Return [x, y] of the center of cell containing provided text 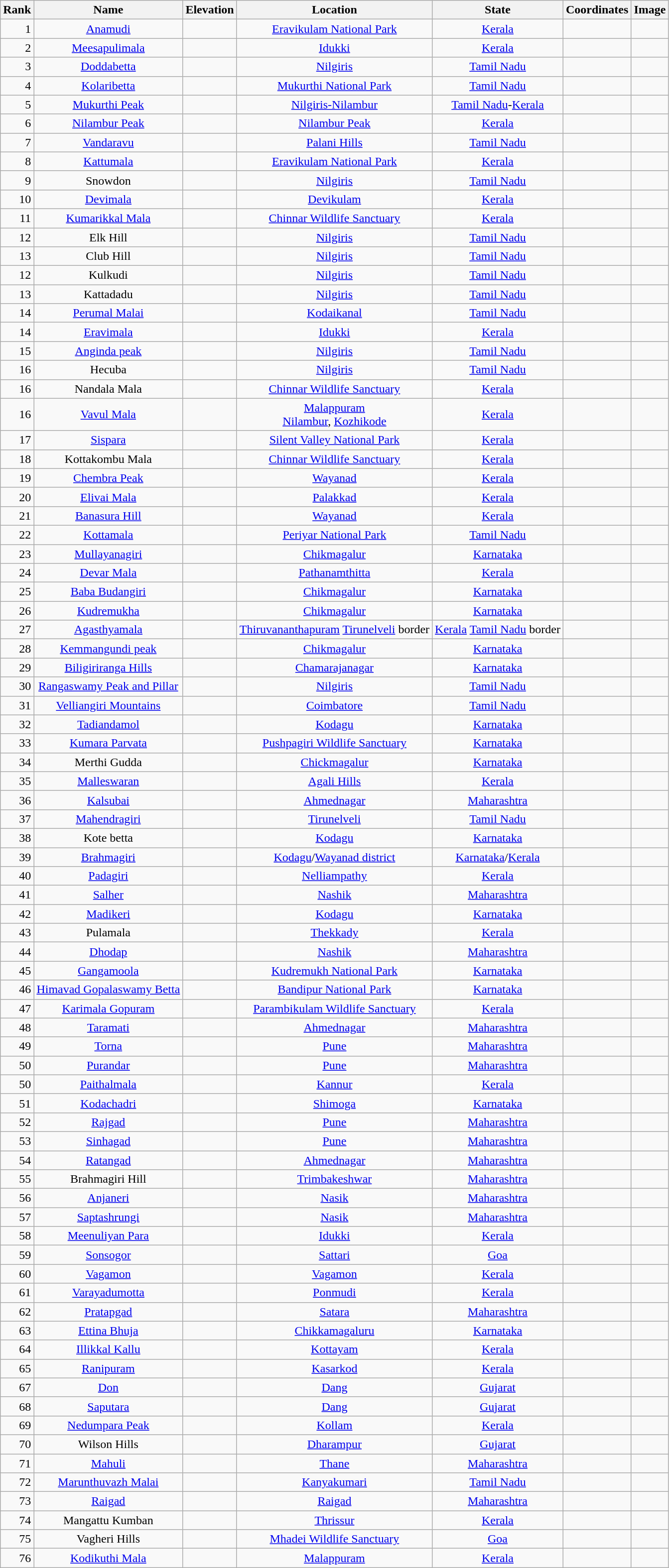
9 [17, 180]
Pathanamthitta [334, 573]
43 [17, 933]
Merthi Gudda [109, 762]
Hecuba [109, 370]
75 [17, 1539]
Coimbatore [334, 705]
Agali Hills [334, 781]
Shimoga [334, 1103]
Chickmagalur [334, 762]
Vagheri Hills [109, 1539]
Don [109, 1387]
5 [17, 105]
Chembra Peak [109, 478]
Kasarkod [334, 1368]
26 [17, 611]
Thane [334, 1463]
Kottamala [109, 535]
Malleswaran [109, 781]
Pushpagiri Wildlife Sanctuary [334, 743]
Dhodap [109, 952]
63 [17, 1331]
Thekkady [334, 933]
Kalsubai [109, 800]
Satara [334, 1312]
Karimala Gopuram [109, 1008]
20 [17, 497]
28 [17, 649]
Biligiriranga Hills [109, 668]
22 [17, 535]
Trimbakeshwar [334, 1179]
Brahmagiri Hill [109, 1179]
Rank [17, 10]
Velliangiri Mountains [109, 705]
Periyar National Park [334, 535]
25 [17, 592]
Meesapulimala [109, 48]
Devar Mala [109, 573]
Kollam [334, 1425]
Kudremukha [109, 611]
Padagiri [109, 876]
71 [17, 1463]
Kodachadri [109, 1103]
Silent Valley National Park [334, 440]
51 [17, 1103]
Vandaravu [109, 142]
State [498, 10]
Coordinates [597, 10]
Eravimala [109, 332]
27 [17, 630]
Elivai Mala [109, 497]
Thiruvananthapuram Tirunelveli border [334, 630]
21 [17, 516]
Image [650, 10]
Mahuli [109, 1463]
Pulamala [109, 933]
54 [17, 1160]
Meenuliyan Para [109, 1236]
53 [17, 1141]
Palani Hills [334, 142]
Snowdon [109, 180]
Torna [109, 1046]
52 [17, 1122]
Wilson Hills [109, 1444]
Kolaribetta [109, 86]
Rangaswamy Peak and Pillar [109, 686]
Thrissur [334, 1520]
Palakkad [334, 497]
Sattari [334, 1255]
Taramati [109, 1027]
Dharampur [334, 1444]
45 [17, 971]
35 [17, 781]
Pratapgad [109, 1312]
Elevation [210, 10]
Kodaikanal [334, 313]
Rajgad [109, 1122]
Gangamoola [109, 971]
Club Hill [109, 256]
39 [17, 857]
Himavad Gopalaswamy Betta [109, 990]
44 [17, 952]
55 [17, 1179]
Sispara [109, 440]
17 [17, 440]
56 [17, 1198]
Mukurthi National Park [334, 86]
Baba Budangiri [109, 592]
Kulkudi [109, 275]
Kottayam [334, 1349]
Kannur [334, 1084]
Kodikuthi Mala [109, 1558]
Mhadei Wildlife Sanctuary [334, 1539]
41 [17, 895]
32 [17, 724]
Ponmudi [334, 1293]
Kemmangundi peak [109, 649]
Vavul Mala [109, 414]
Purandar [109, 1065]
24 [17, 573]
58 [17, 1236]
Elk Hill [109, 237]
34 [17, 762]
62 [17, 1312]
60 [17, 1274]
Kattadadu [109, 294]
64 [17, 1349]
Kudremukh National Park [334, 971]
4 [17, 86]
69 [17, 1425]
Chamarajanagar [334, 668]
49 [17, 1046]
3 [17, 67]
23 [17, 554]
67 [17, 1387]
Paithalmala [109, 1084]
30 [17, 686]
7 [17, 142]
73 [17, 1501]
Banasura Hill [109, 516]
68 [17, 1406]
Malappuram [334, 1558]
Doddabetta [109, 67]
6 [17, 123]
Kote betta [109, 838]
Tamil Nadu-Kerala [498, 105]
Mangattu Kumban [109, 1520]
Sonsogor [109, 1255]
Kattumala [109, 161]
Chikkamagaluru [334, 1331]
Madikeri [109, 914]
Devimala [109, 199]
Kumara Parvata [109, 743]
Marunthuvazh Malai [109, 1482]
48 [17, 1027]
Parambikulam Wildlife Sanctuary [334, 1008]
47 [17, 1008]
Devikulam [334, 199]
11 [17, 218]
Perumal Malai [109, 313]
46 [17, 990]
31 [17, 705]
61 [17, 1293]
Agasthyamala [109, 630]
Kanyakumari [334, 1482]
Ranipuram [109, 1368]
Salher [109, 895]
Ratangad [109, 1160]
Location [334, 10]
Sinhagad [109, 1141]
Nedumpara Peak [109, 1425]
Nilgiris-Nilambur [334, 105]
33 [17, 743]
MalappuramNilambur, Kozhikode [334, 414]
Kerala Tamil Nadu border [498, 630]
Mukurthi Peak [109, 105]
Nandala Mala [109, 389]
Bandipur National Park [334, 990]
Brahmagiri [109, 857]
36 [17, 800]
Kumarikkal Mala [109, 218]
Mahendragiri [109, 819]
Varayadumotta [109, 1293]
Nelliampathy [334, 876]
40 [17, 876]
Tadiandamol [109, 724]
2 [17, 48]
Saputara [109, 1406]
72 [17, 1482]
65 [17, 1368]
Ettina Bhuja [109, 1331]
29 [17, 668]
57 [17, 1217]
18 [17, 459]
Name [109, 10]
74 [17, 1520]
Tirunelveli [334, 819]
37 [17, 819]
Illikkal Kallu [109, 1349]
Saptashrungi [109, 1217]
Mullayanagiri [109, 554]
Anjaneri [109, 1198]
Anamudi [109, 29]
76 [17, 1558]
42 [17, 914]
70 [17, 1444]
Anginda peak [109, 351]
Kodagu/Wayanad district [334, 857]
19 [17, 478]
15 [17, 351]
59 [17, 1255]
Karnataka/Kerala [498, 857]
10 [17, 199]
38 [17, 838]
Kottakombu Mala [109, 459]
8 [17, 161]
1 [17, 29]
